Determine the [X, Y] coordinate at the center of the cell enclosing the given text.  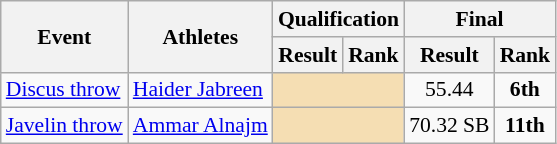
6th [526, 90]
Discus throw [64, 90]
Athletes [200, 36]
55.44 [450, 90]
Qualification [338, 19]
Haider Jabreen [200, 90]
Ammar Alnajm [200, 126]
Event [64, 36]
11th [526, 126]
70.32 SB [450, 126]
Javelin throw [64, 126]
Final [480, 19]
